Search for the cell housing the specified text and yield its [X, Y] center coordinate. 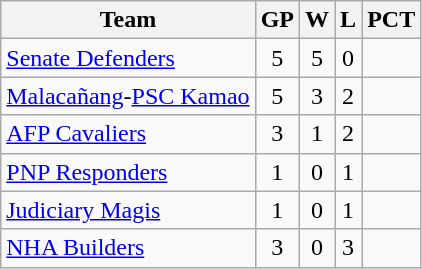
L [348, 20]
PCT [392, 20]
NHA Builders [128, 248]
Malacañang-PSC Kamao [128, 96]
Senate Defenders [128, 58]
AFP Cavaliers [128, 134]
W [316, 20]
PNP Responders [128, 172]
Team [128, 20]
GP [277, 20]
Judiciary Magis [128, 210]
